Detect which cell encompasses the target text, then output its [X, Y] center coordinate. 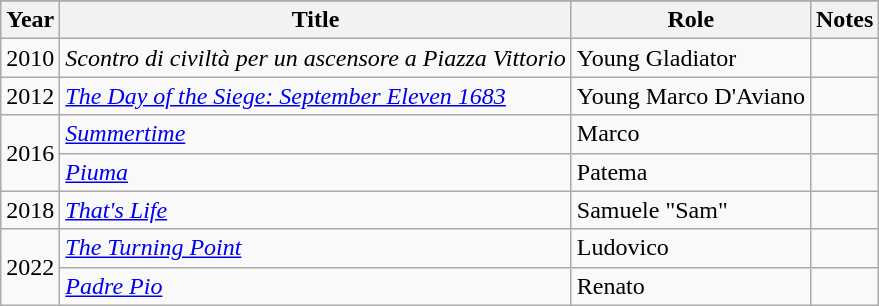
Role [690, 20]
Summertime [316, 134]
Young Marco D'Aviano [690, 96]
Year [30, 20]
2016 [30, 153]
Patema [690, 172]
2022 [30, 267]
Ludovico [690, 248]
Scontro di civiltà per un ascensore a Piazza Vittorio [316, 58]
Padre Pio [316, 286]
Marco [690, 134]
2012 [30, 96]
The Day of the Siege: September Eleven 1683 [316, 96]
Samuele "Sam" [690, 210]
2010 [30, 58]
The Turning Point [316, 248]
Notes [844, 20]
Piuma [316, 172]
That's Life [316, 210]
Young Gladiator [690, 58]
Renato [690, 286]
Title [316, 20]
2018 [30, 210]
